Detect which cell encompasses the target text, then output its (x, y) center coordinate. 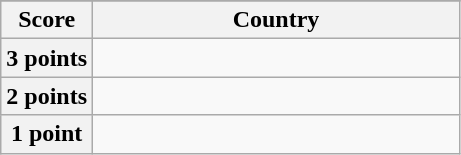
Country (276, 20)
1 point (47, 134)
Score (47, 20)
2 points (47, 96)
3 points (47, 58)
